Find where the given text appears and provide that cell's center as [X, Y] coordinate. 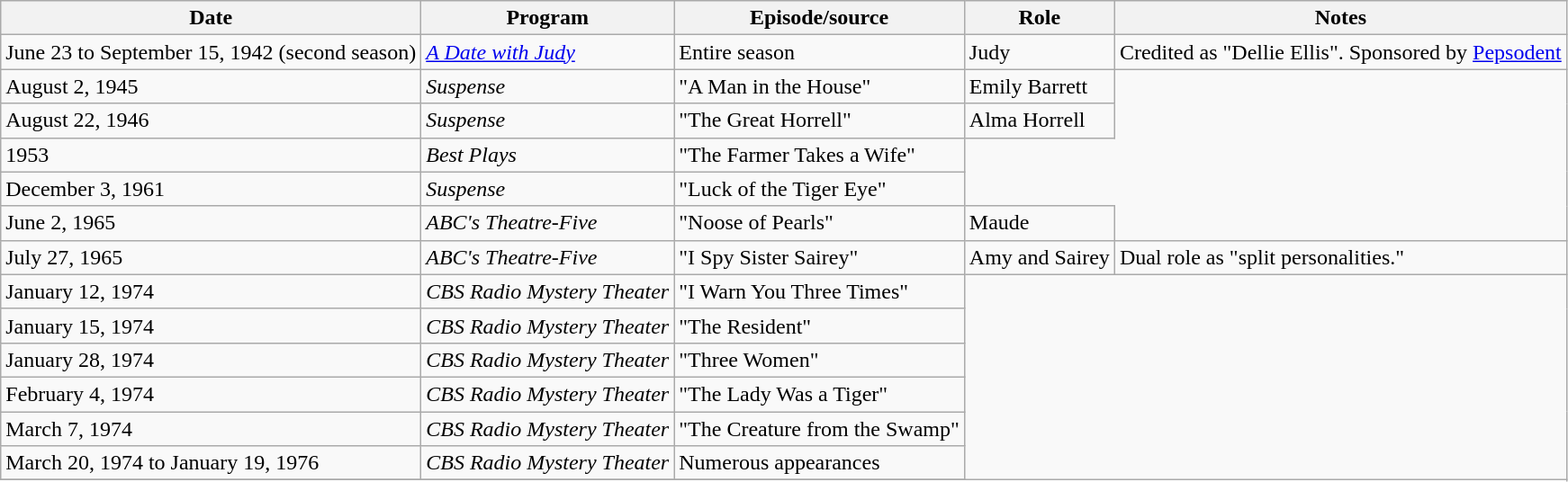
August 22, 1946 [211, 120]
Amy and Sairey [1039, 257]
Dual role as "split personalities." [1340, 257]
February 4, 1974 [211, 394]
June 23 to September 15, 1942 (second season) [211, 52]
"I Spy Sister Sairey" [819, 257]
Numerous appearances [819, 463]
1953 [211, 155]
"The Lady Was a Tiger" [819, 394]
December 3, 1961 [211, 189]
Emily Barrett [1039, 86]
March 20, 1974 to January 19, 1976 [211, 463]
"A Man in the House" [819, 86]
Notes [1340, 18]
"Luck of the Tiger Eye" [819, 189]
"I Warn You Three Times" [819, 291]
"The Creature from the Swamp" [819, 429]
Judy [1039, 52]
Entire season [819, 52]
A Date with Judy [547, 52]
June 2, 1965 [211, 223]
"The Great Horrell" [819, 120]
January 28, 1974 [211, 360]
"Noose of Pearls" [819, 223]
Alma Horrell [1039, 120]
"Three Women" [819, 360]
January 15, 1974 [211, 326]
"The Resident" [819, 326]
"The Farmer Takes a Wife" [819, 155]
Episode/source [819, 18]
July 27, 1965 [211, 257]
March 7, 1974 [211, 429]
Role [1039, 18]
Maude [1039, 223]
August 2, 1945 [211, 86]
Best Plays [547, 155]
January 12, 1974 [211, 291]
Date [211, 18]
Credited as "Dellie Ellis". Sponsored by Pepsodent [1340, 52]
Program [547, 18]
